Capture the cell that displays the provided text and extract its (x, y) central coordinate. 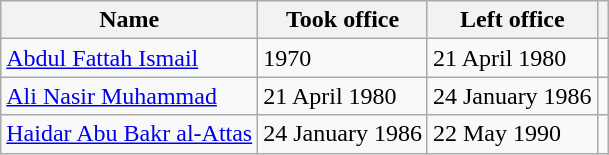
Took office (343, 20)
Abdul Fattah Ismail (130, 58)
Name (130, 20)
22 May 1990 (512, 134)
1970 (343, 58)
Left office (512, 20)
Ali Nasir Muhammad (130, 96)
Haidar Abu Bakr al-Attas (130, 134)
